Extract the (x, y) coordinate from the center of the cell holding the provided text.  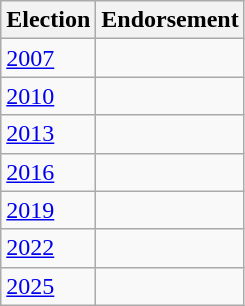
Endorsement (170, 20)
2025 (48, 286)
2013 (48, 134)
2010 (48, 96)
Election (48, 20)
2016 (48, 172)
2019 (48, 210)
2022 (48, 248)
2007 (48, 58)
